Detect which cell encompasses the target text, then output its [X, Y] center coordinate. 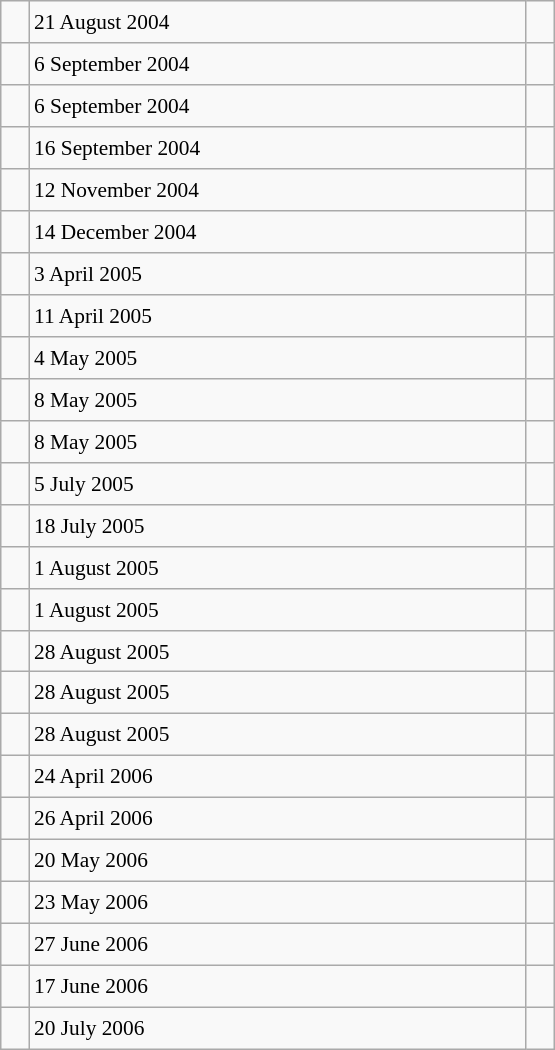
5 July 2005 [278, 483]
11 April 2005 [278, 316]
4 May 2005 [278, 358]
16 September 2004 [278, 148]
26 April 2006 [278, 819]
12 November 2004 [278, 190]
24 April 2006 [278, 777]
27 June 2006 [278, 945]
17 June 2006 [278, 986]
3 April 2005 [278, 274]
20 May 2006 [278, 861]
21 August 2004 [278, 22]
20 July 2006 [278, 1028]
18 July 2005 [278, 525]
14 December 2004 [278, 232]
23 May 2006 [278, 903]
